Output the [x, y] coordinate of the center of the cell containing the given text.  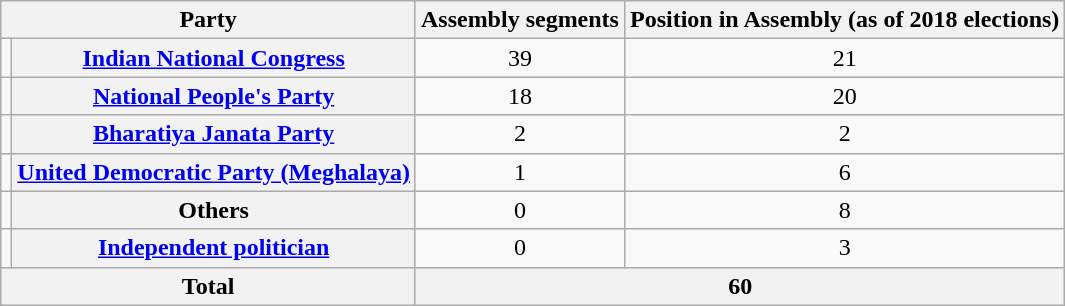
Others [214, 210]
21 [844, 58]
20 [844, 96]
Assembly segments [520, 20]
Position in Assembly (as of 2018 elections) [844, 20]
60 [740, 286]
Independent politician [214, 248]
18 [520, 96]
National People's Party [214, 96]
United Democratic Party (Meghalaya) [214, 172]
1 [520, 172]
39 [520, 58]
Indian National Congress [214, 58]
Bharatiya Janata Party [214, 134]
3 [844, 248]
Total [208, 286]
6 [844, 172]
8 [844, 210]
Party [208, 20]
